Extract the [x, y] coordinate from the center of the cell holding the provided text.  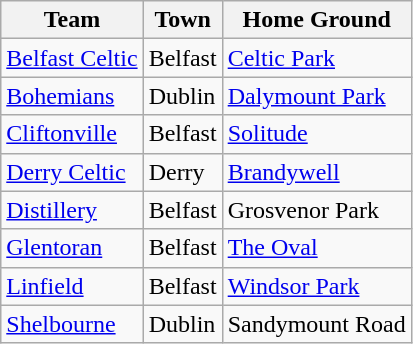
Linfield [72, 286]
Derry [182, 172]
Solitude [316, 134]
Bohemians [72, 96]
Cliftonville [72, 134]
Home Ground [316, 20]
Grosvenor Park [316, 210]
Brandywell [316, 172]
The Oval [316, 248]
Belfast Celtic [72, 58]
Distillery [72, 210]
Dalymount Park [316, 96]
Derry Celtic [72, 172]
Shelbourne [72, 324]
Glentoran [72, 248]
Sandymount Road [316, 324]
Celtic Park [316, 58]
Team [72, 20]
Town [182, 20]
Windsor Park [316, 286]
